Search for the cell housing the specified text and yield its (x, y) center coordinate. 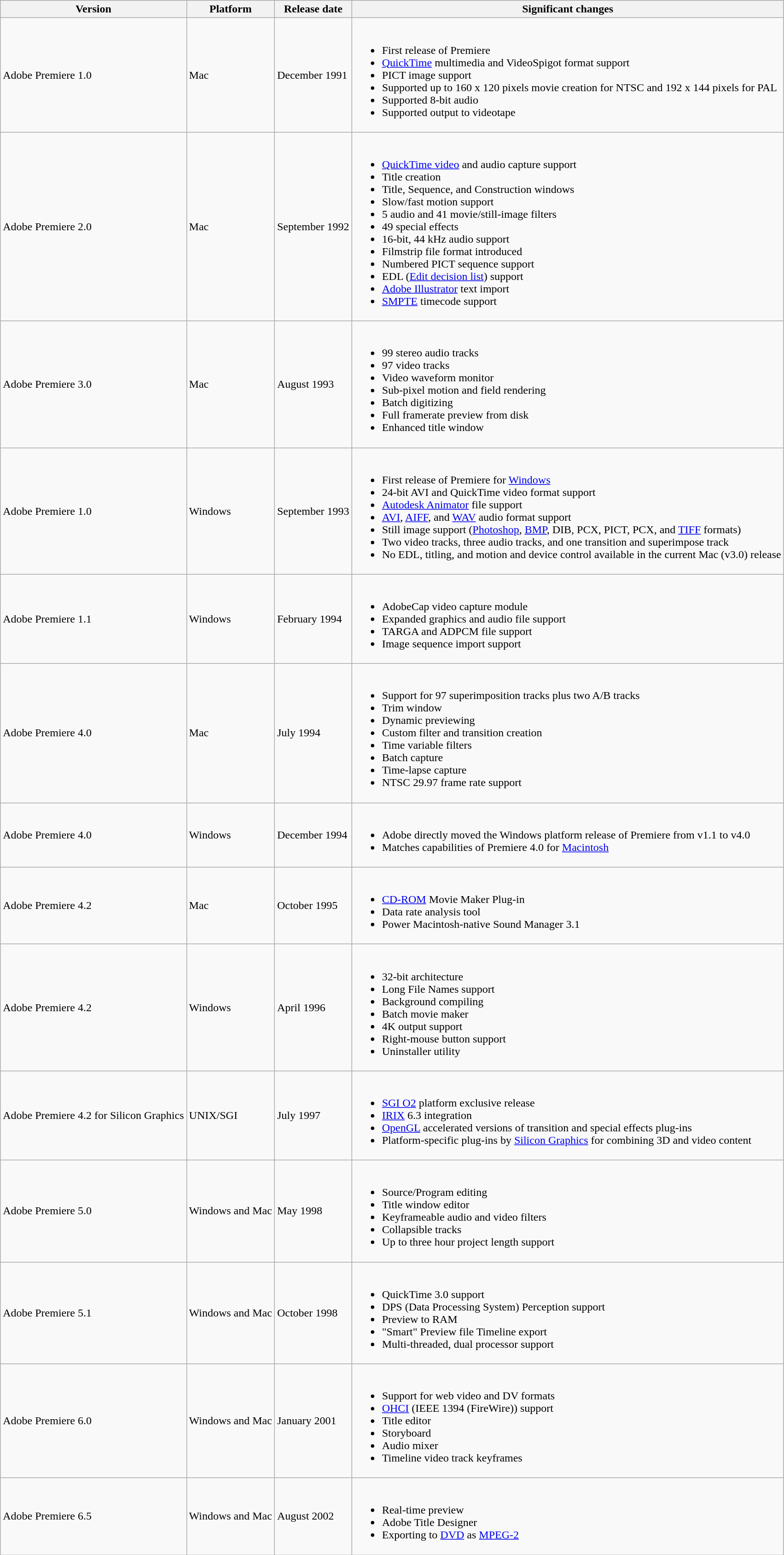
December 1991 (313, 75)
Release date (313, 9)
Version (93, 9)
CD-ROM Movie Maker Plug-inData rate analysis toolPower Macintosh-native Sound Manager 3.1 (568, 905)
Adobe Premiere 4.2 for Silicon Graphics (93, 1115)
July 1997 (313, 1115)
August 1993 (313, 384)
Source/Program editingTitle window editorKeyframeable audio and video filtersCollapsible tracksUp to three hour project length support (568, 1211)
AdobeCap video capture moduleExpanded graphics and audio file supportTARGA and ADPCM file supportImage sequence import support (568, 619)
October 1995 (313, 905)
July 1994 (313, 733)
February 1994 (313, 619)
Support for web video and DV formatsOHCI (IEEE 1394 (FireWire)) supportTitle editorStoryboardAudio mixerTimeline video track keyframes (568, 1421)
September 1993 (313, 511)
August 2002 (313, 1517)
Adobe Premiere 1.1 (93, 619)
Real-time previewAdobe Title DesignerExporting to DVD as MPEG-2 (568, 1517)
December 1994 (313, 835)
Adobe Premiere 2.0 (93, 227)
September 1992 (313, 227)
UNIX/SGI (230, 1115)
October 1998 (313, 1312)
Adobe directly moved the Windows platform release of Premiere from v1.1 to v4.0Matches capabilities of Premiere 4.0 for Macintosh (568, 835)
Significant changes (568, 9)
Adobe Premiere 6.5 (93, 1517)
Adobe Premiere 6.0 (93, 1421)
Adobe Premiere 5.0 (93, 1211)
May 1998 (313, 1211)
January 2001 (313, 1421)
Adobe Premiere 3.0 (93, 384)
32-bit architectureLong File Names supportBackground compilingBatch movie maker4K output supportRight-mouse button supportUninstaller utility (568, 1008)
Platform (230, 9)
April 1996 (313, 1008)
Adobe Premiere 5.1 (93, 1312)
